Search for the cell housing the specified text and yield its [X, Y] center coordinate. 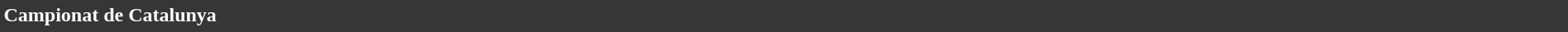
Campionat de Catalunya [784, 15]
